Output the [x, y] coordinate of the center of the cell containing the given text.  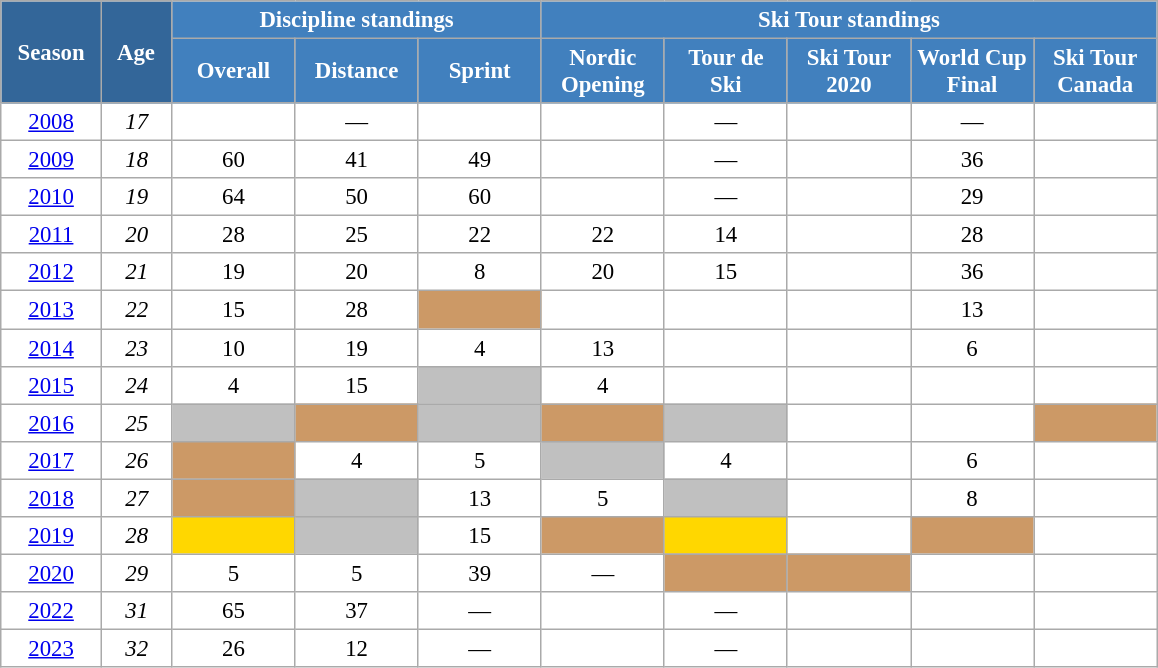
Age [136, 52]
41 [356, 160]
2008 [52, 122]
65 [234, 611]
18 [136, 160]
2012 [52, 273]
31 [136, 611]
50 [356, 197]
2009 [52, 160]
24 [136, 385]
Ski Tour2020 [848, 72]
Overall [234, 72]
NordicOpening [602, 72]
World CupFinal [972, 72]
2017 [52, 460]
2023 [52, 648]
2011 [52, 235]
10 [234, 348]
49 [480, 160]
27 [136, 498]
23 [136, 348]
17 [136, 122]
37 [356, 611]
Discipline standings [356, 20]
Distance [356, 72]
39 [480, 573]
Tour deSki [726, 72]
2022 [52, 611]
2013 [52, 310]
2018 [52, 498]
Ski Tour standings [848, 20]
2015 [52, 385]
2014 [52, 348]
Ski TourCanada [1096, 72]
2010 [52, 197]
64 [234, 197]
Sprint [480, 72]
2020 [52, 573]
14 [726, 235]
2019 [52, 536]
32 [136, 648]
Season [52, 52]
21 [136, 273]
12 [356, 648]
2016 [52, 423]
